Extract the (X, Y) coordinate from the center of the cell holding the provided text.  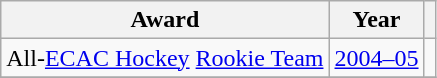
2004–05 (376, 58)
Year (376, 20)
All-ECAC Hockey Rookie Team (165, 58)
Award (165, 20)
